For the text-containing cell, return its midpoint in (x, y) coordinate format. 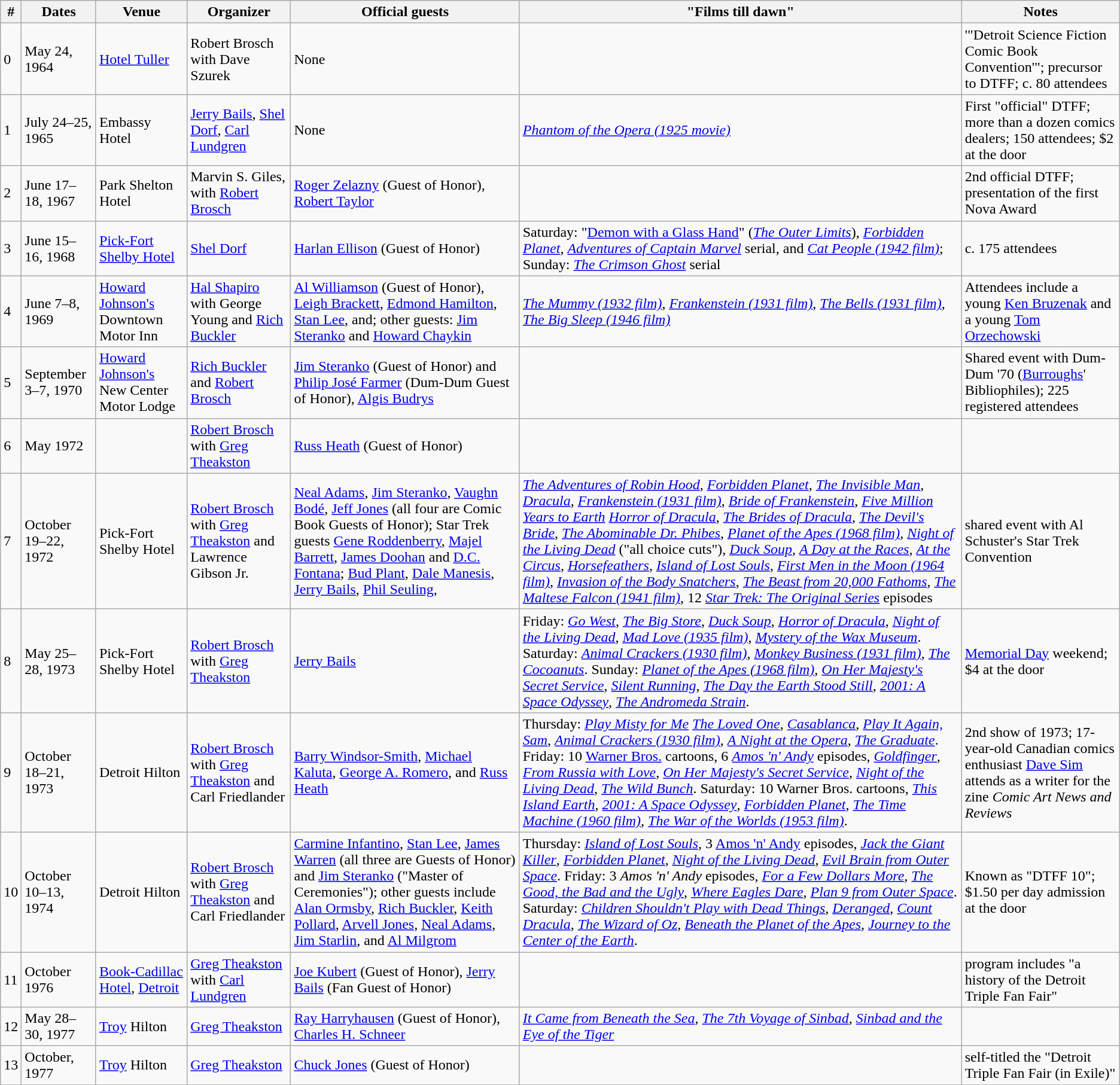
3 (11, 248)
'"Detroit Science Fiction Comic Book Convention'"; precursor to DTFF; c. 80 attendees (1040, 59)
program includes "a history of the Detroit Triple Fan Fair" (1040, 980)
7 (11, 541)
Venue (141, 12)
self-titled the "Detroit Triple Fan Fair (in Exile)" (1040, 1066)
June 17–18, 1967 (59, 193)
2nd official DTFF; presentation of the first Nova Award (1040, 193)
Shared event with Dum-Dum '70 (Burroughs' Bibliophiles); 225 registered attendees (1040, 383)
October 10–13, 1974 (59, 892)
May 1972 (59, 446)
5 (11, 383)
2nd show of 1973; 17-year-old Canadian comics enthusiast Dave Sim attends as a writer for the zine Comic Art News and Reviews (1040, 772)
Notes (1040, 12)
Embassy Hotel (141, 130)
The Mummy (1932 film), Frankenstein (1931 film), The Bells (1931 film), The Big Sleep (1946 film) (741, 311)
c. 175 attendees (1040, 248)
Book-Cadillac Hotel, Detroit (141, 980)
Shel Dorf (239, 248)
Memorial Day weekend; $4 at the door (1040, 660)
1 (11, 130)
Chuck Jones (Guest of Honor) (405, 1066)
June 15–16, 1968 (59, 248)
Robert Brosch with Dave Szurek (239, 59)
First "official" DTFF; more than a dozen comics dealers; 150 attendees; $2 at the door (1040, 130)
12 (11, 1026)
13 (11, 1066)
"Films till dawn" (741, 12)
Robert Brosch with Greg Theakston and Lawrence Gibson Jr. (239, 541)
May 24, 1964 (59, 59)
Jerry Bails, Shel Dorf, Carl Lundgren (239, 130)
September 3–7, 1970 (59, 383)
Greg Theakston with Carl Lundgren (239, 980)
2 (11, 193)
October, 1977 (59, 1066)
9 (11, 772)
Phantom of the Opera (1925 movie) (741, 130)
Rich Buckler and Robert Brosch (239, 383)
October 19–22, 1972 (59, 541)
Marvin S. Giles, with Robert Brosch (239, 193)
shared event with Al Schuster's Star Trek Convention (1040, 541)
Known as "DTFF 10"; $1.50 per day admission at the door (1040, 892)
Park Shelton Hotel (141, 193)
Ray Harryhausen (Guest of Honor), Charles H. Schneer (405, 1026)
10 (11, 892)
July 24–25, 1965 (59, 130)
Roger Zelazny (Guest of Honor), Robert Taylor (405, 193)
Official guests (405, 12)
Jim Steranko (Guest of Honor) and Philip José Farmer (Dum-Dum Guest of Honor), Algis Budrys (405, 383)
May 25–28, 1973 (59, 660)
0 (11, 59)
Russ Heath (Guest of Honor) (405, 446)
May 28–30, 1977 (59, 1026)
8 (11, 660)
Hotel Tuller (141, 59)
Barry Windsor-Smith, Michael Kaluta, George A. Romero, and Russ Heath (405, 772)
October 1976 (59, 980)
Attendees include a young Ken Bruzenak and a young Tom Orzechowski (1040, 311)
4 (11, 311)
It Came from Beneath the Sea, The 7th Voyage of Sinbad, Sinbad and the Eye of the Tiger (741, 1026)
Howard Johnson's New Center Motor Lodge (141, 383)
11 (11, 980)
Harlan Ellison (Guest of Honor) (405, 248)
October 18–21, 1973 (59, 772)
6 (11, 446)
Dates (59, 12)
# (11, 12)
Hal Shapiro with George Young and Rich Buckler (239, 311)
Jerry Bails (405, 660)
Joe Kubert (Guest of Honor), Jerry Bails (Fan Guest of Honor) (405, 980)
Al Williamson (Guest of Honor), Leigh Brackett, Edmond Hamilton, Stan Lee, and; other guests: Jim Steranko and Howard Chaykin (405, 311)
Organizer (239, 12)
Howard Johnson's Downtown Motor Inn (141, 311)
June 7–8, 1969 (59, 311)
